Return the [x, y] coordinate for the center point of the cell that contains the specified text.  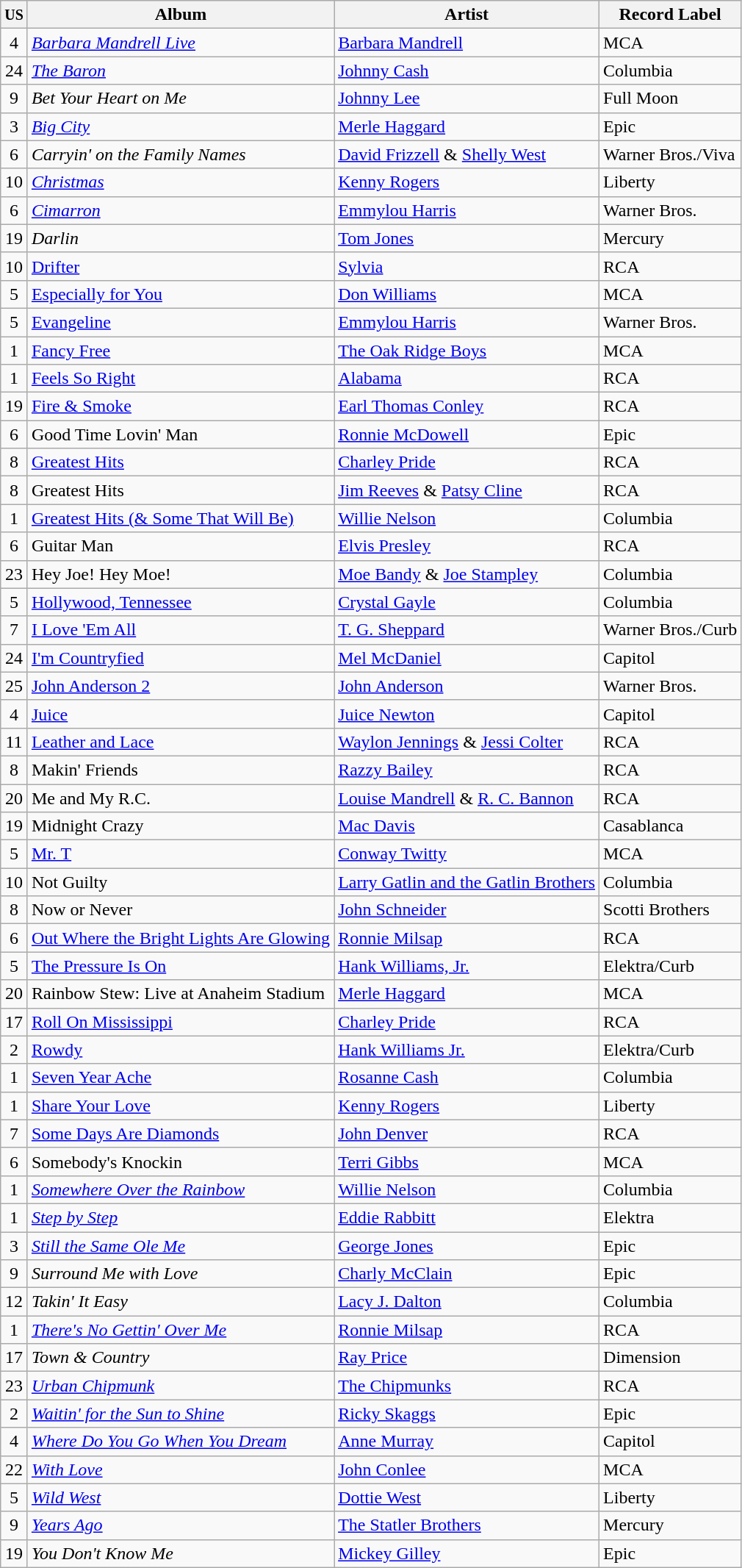
Dimension [670, 1358]
Some Days Are Diamonds [181, 1134]
Johnny Cash [467, 71]
Greatest Hits (& Some That Will Be) [181, 518]
Share Your Love [181, 1106]
Casablanca [670, 826]
Where Do You Go When You Dream [181, 1442]
Years Ago [181, 1525]
Christmas [181, 182]
Town & Country [181, 1358]
Hey Joe! Hey Moe! [181, 574]
I'm Countryfied [181, 658]
Full Moon [670, 99]
Johnny Lee [467, 99]
Waitin' for the Sun to Shine [181, 1414]
US [15, 15]
Barbara Mandrell [467, 43]
Seven Year Ache [181, 1078]
11 [15, 742]
Conway Twitty [467, 854]
Larry Gatlin and the Gatlin Brothers [467, 882]
Ray Price [467, 1358]
Makin' Friends [181, 770]
The Oak Ridge Boys [467, 351]
Scotti Brothers [670, 910]
Barbara Mandrell Live [181, 43]
Ronnie McDowell [467, 434]
George Jones [467, 1246]
Cimarron [181, 210]
Dottie West [467, 1497]
Mel McDaniel [467, 658]
Hank Williams Jr. [467, 1050]
Hollywood, Tennessee [181, 602]
Mac Davis [467, 826]
Takin' It Easy [181, 1302]
John Schneider [467, 910]
Mickey Gilley [467, 1553]
The Baron [181, 71]
Don Williams [467, 294]
Mr. T [181, 854]
22 [15, 1469]
Roll On Mississippi [181, 1022]
Warner Bros./Curb [670, 630]
Sylvia [467, 266]
T. G. Sheppard [467, 630]
Fire & Smoke [181, 407]
Alabama [467, 379]
12 [15, 1302]
The Pressure Is On [181, 966]
Not Guilty [181, 882]
Rainbow Stew: Live at Anaheim Stadium [181, 994]
Moe Bandy & Joe Stampley [467, 574]
Fancy Free [181, 351]
Warner Bros./Viva [670, 154]
Surround Me with Love [181, 1274]
Out Where the Bright Lights Are Glowing [181, 938]
Terri Gibbs [467, 1161]
Especially for You [181, 294]
David Frizzell & Shelly West [467, 154]
Darlin [181, 238]
Rowdy [181, 1050]
I Love 'Em All [181, 630]
Big City [181, 126]
Good Time Lovin' Man [181, 434]
John Anderson 2 [181, 686]
You Don't Know Me [181, 1553]
Waylon Jennings & Jessi Colter [467, 742]
Evangeline [181, 322]
Hank Williams, Jr. [467, 966]
Louise Mandrell & R. C. Bannon [467, 798]
Urban Chipmunk [181, 1386]
There's No Gettin' Over Me [181, 1330]
Wild West [181, 1497]
Guitar Man [181, 546]
Tom Jones [467, 238]
The Chipmunks [467, 1386]
Elvis Presley [467, 546]
Ricky Skaggs [467, 1414]
25 [15, 686]
Now or Never [181, 910]
Juice [181, 714]
Crystal Gayle [467, 602]
Rosanne Cash [467, 1078]
Charly McClain [467, 1274]
Leather and Lace [181, 742]
Eddie Rabbitt [467, 1217]
Record Label [670, 15]
Still the Same Ole Me [181, 1246]
John Denver [467, 1134]
Jim Reeves & Patsy Cline [467, 490]
Somewhere Over the Rainbow [181, 1189]
Somebody's Knockin [181, 1161]
Album [181, 15]
Bet Your Heart on Me [181, 99]
Me and My R.C. [181, 798]
Razzy Bailey [467, 770]
Anne Murray [467, 1442]
With Love [181, 1469]
Artist [467, 15]
Elektra [670, 1217]
John Anderson [467, 686]
Lacy J. Dalton [467, 1302]
Step by Step [181, 1217]
Midnight Crazy [181, 826]
Carryin' on the Family Names [181, 154]
Earl Thomas Conley [467, 407]
John Conlee [467, 1469]
Juice Newton [467, 714]
Drifter [181, 266]
Feels So Right [181, 379]
The Statler Brothers [467, 1525]
